Capture the cell that displays the provided text and extract its [x, y] central coordinate. 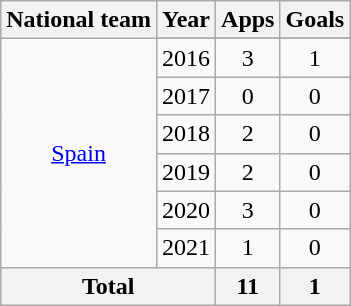
2020 [186, 210]
2021 [186, 248]
2016 [186, 58]
2019 [186, 172]
2017 [186, 96]
Year [186, 20]
Total [108, 286]
Goals [315, 20]
11 [248, 286]
National team [79, 20]
2018 [186, 134]
Spain [79, 153]
Apps [248, 20]
